Provide the (x, y) coordinate of the cell's center where the given text is located.  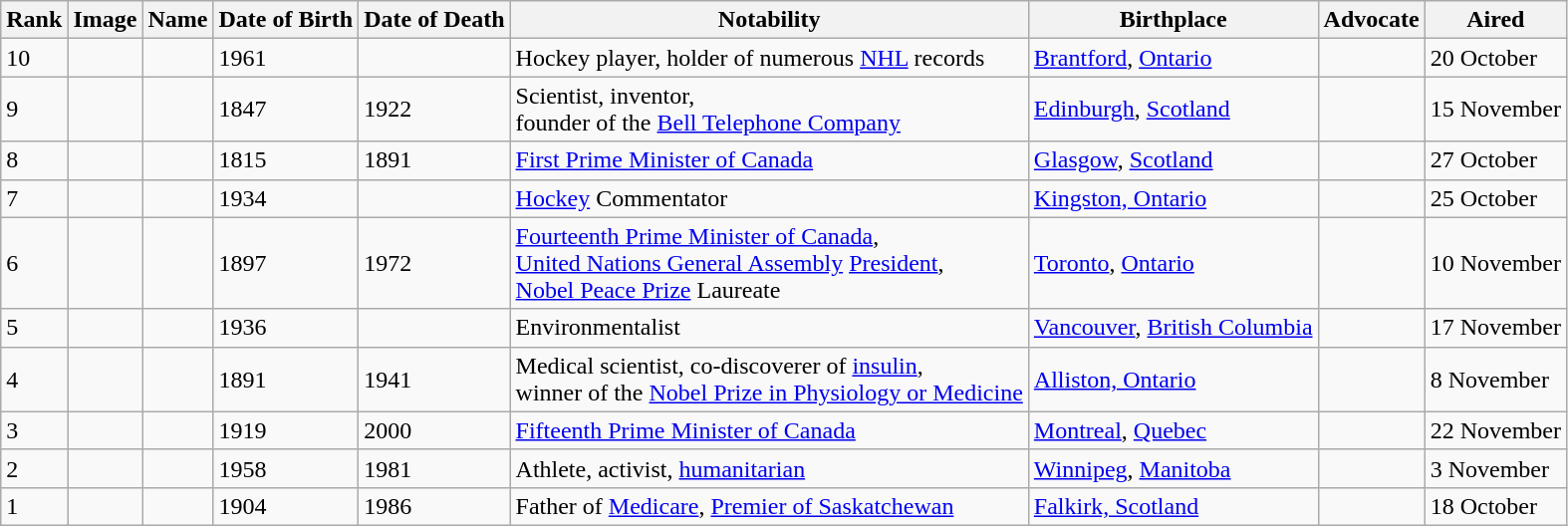
Birthplace (1174, 20)
5 (34, 328)
18 October (1495, 506)
1897 (286, 263)
1936 (286, 328)
1958 (286, 468)
27 October (1495, 160)
8 November (1495, 379)
Date of Death (434, 20)
7 (34, 198)
1815 (286, 160)
Advocate (1371, 20)
Falkirk, Scotland (1174, 506)
Medical scientist, co-discoverer of insulin, winner of the Nobel Prize in Physiology or Medicine (769, 379)
8 (34, 160)
Aired (1495, 20)
Brantford, Ontario (1174, 58)
3 November (1495, 468)
1941 (434, 379)
10 November (1495, 263)
Date of Birth (286, 20)
Athlete, activist, humanitarian (769, 468)
Rank (34, 20)
1981 (434, 468)
2 (34, 468)
Edinburgh, Scotland (1174, 110)
1904 (286, 506)
Image (106, 20)
1961 (286, 58)
Hockey player, holder of numerous NHL records (769, 58)
1934 (286, 198)
4 (34, 379)
9 (34, 110)
1986 (434, 506)
Hockey Commentator (769, 198)
6 (34, 263)
1847 (286, 110)
Fourteenth Prime Minister of Canada, United Nations General Assembly President, Nobel Peace Prize Laureate (769, 263)
Name (177, 20)
Montreal, Quebec (1174, 430)
Winnipeg, Manitoba (1174, 468)
22 November (1495, 430)
Environmentalist (769, 328)
1 (34, 506)
Vancouver, British Columbia (1174, 328)
Alliston, Ontario (1174, 379)
17 November (1495, 328)
Kingston, Ontario (1174, 198)
Fifteenth Prime Minister of Canada (769, 430)
2000 (434, 430)
Glasgow, Scotland (1174, 160)
1919 (286, 430)
1972 (434, 263)
Notability (769, 20)
25 October (1495, 198)
Toronto, Ontario (1174, 263)
10 (34, 58)
Scientist, inventor, founder of the Bell Telephone Company (769, 110)
Father of Medicare, Premier of Saskatchewan (769, 506)
15 November (1495, 110)
First Prime Minister of Canada (769, 160)
1922 (434, 110)
3 (34, 430)
20 October (1495, 58)
